Output the [x, y] coordinate of the center of the cell containing the given text.  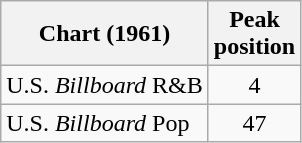
47 [254, 123]
U.S. Billboard Pop [105, 123]
Peakposition [254, 34]
U.S. Billboard R&B [105, 85]
Chart (1961) [105, 34]
4 [254, 85]
